Determine the [x, y] coordinate at the center of the cell enclosing the given text.  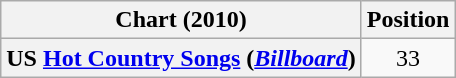
Position [408, 20]
US Hot Country Songs (Billboard) [181, 58]
33 [408, 58]
Chart (2010) [181, 20]
